Determine the (x, y) coordinate at the center of the cell enclosing the given text.  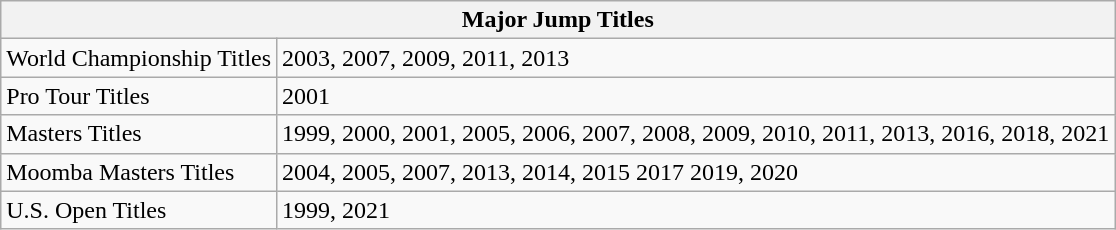
1999, 2021 (696, 210)
U.S. Open Titles (139, 210)
2003, 2007, 2009, 2011, 2013 (696, 58)
Pro Tour Titles (139, 96)
Masters Titles (139, 134)
Major Jump Titles (558, 20)
2001 (696, 96)
2004, 2005, 2007, 2013, 2014, 2015 2017 2019, 2020 (696, 172)
World Championship Titles (139, 58)
1999, 2000, 2001, 2005, 2006, 2007, 2008, 2009, 2010, 2011, 2013, 2016, 2018, 2021 (696, 134)
Moomba Masters Titles (139, 172)
